Determine the (X, Y) coordinate at the center of the cell enclosing the given text.  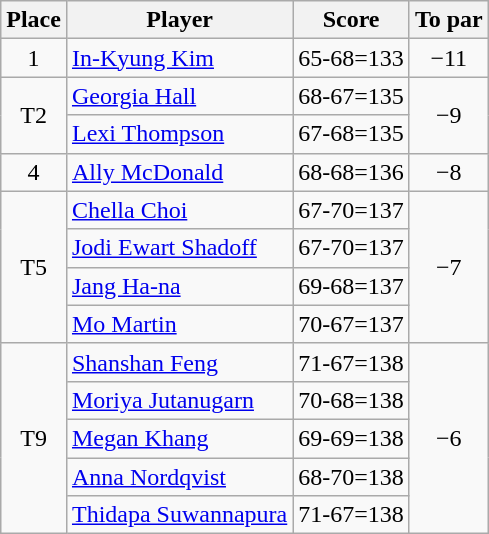
Player (179, 20)
Jang Ha-na (179, 286)
Moriya Jutanugarn (179, 400)
−9 (448, 115)
Score (352, 20)
69-68=137 (352, 286)
−8 (448, 172)
In-Kyung Kim (179, 58)
70-67=137 (352, 324)
Megan Khang (179, 438)
T9 (34, 438)
−11 (448, 58)
Chella Choi (179, 210)
T5 (34, 267)
68-68=136 (352, 172)
68-70=138 (352, 477)
Place (34, 20)
69-69=138 (352, 438)
Ally McDonald (179, 172)
Shanshan Feng (179, 362)
67-68=135 (352, 134)
Mo Martin (179, 324)
Anna Nordqvist (179, 477)
T2 (34, 115)
4 (34, 172)
Georgia Hall (179, 96)
Lexi Thompson (179, 134)
70-68=138 (352, 400)
65-68=133 (352, 58)
−6 (448, 438)
68-67=135 (352, 96)
−7 (448, 267)
Jodi Ewart Shadoff (179, 248)
1 (34, 58)
Thidapa Suwannapura (179, 515)
To par (448, 20)
